Locate the cell with the specified text and output its (X, Y) center coordinate. 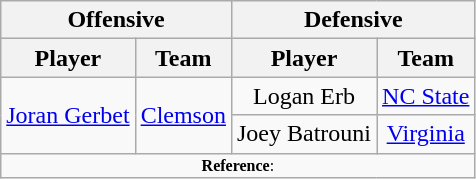
Joey Batrouni (304, 134)
Virginia (426, 134)
Reference: (238, 165)
Defensive (352, 20)
Joran Gerbet (68, 115)
Clemson (183, 115)
NC State (426, 96)
Offensive (116, 20)
Logan Erb (304, 96)
